Output the [x, y] coordinate of the center of the cell containing the given text.  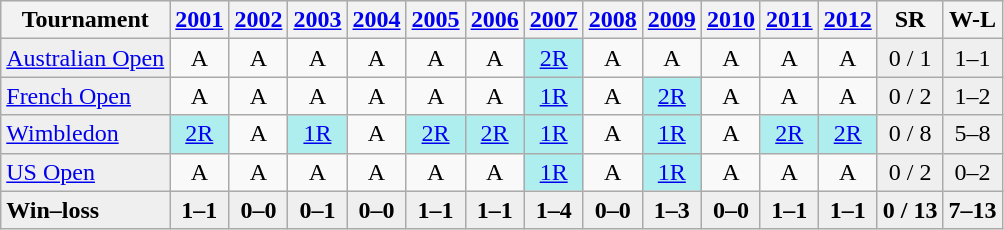
2003 [318, 20]
Tournament [86, 20]
French Open [86, 96]
Wimbledon [86, 134]
2004 [376, 20]
2005 [436, 20]
2008 [612, 20]
0–2 [972, 172]
0 / 8 [910, 134]
7–13 [972, 210]
2006 [494, 20]
2002 [258, 20]
W-L [972, 20]
2011 [789, 20]
0 / 13 [910, 210]
1–4 [554, 210]
2007 [554, 20]
5–8 [972, 134]
1–3 [672, 210]
2009 [672, 20]
0 / 1 [910, 58]
Australian Open [86, 58]
SR [910, 20]
2001 [200, 20]
2010 [730, 20]
0–1 [318, 210]
1–2 [972, 96]
2012 [848, 20]
US Open [86, 172]
Win–loss [86, 210]
